Pinpoint the cell where the given text exists, returning its (X, Y) midpoint coordinate. 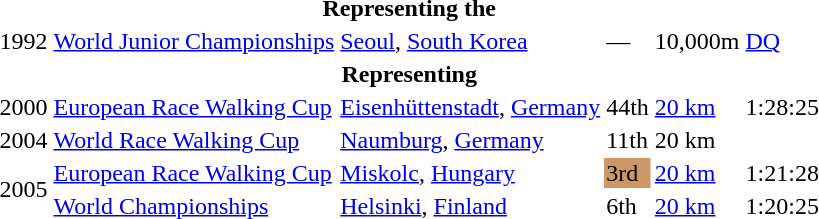
11th (628, 140)
World Junior Championships (194, 41)
World Race Walking Cup (194, 140)
Seoul, South Korea (470, 41)
44th (628, 107)
Miskolc, Hungary (470, 173)
3rd (628, 173)
Naumburg, Germany (470, 140)
— (628, 41)
10,000m (697, 41)
Eisenhüttenstadt, Germany (470, 107)
